Find where the given text appears and provide that cell's center as (X, Y) coordinate. 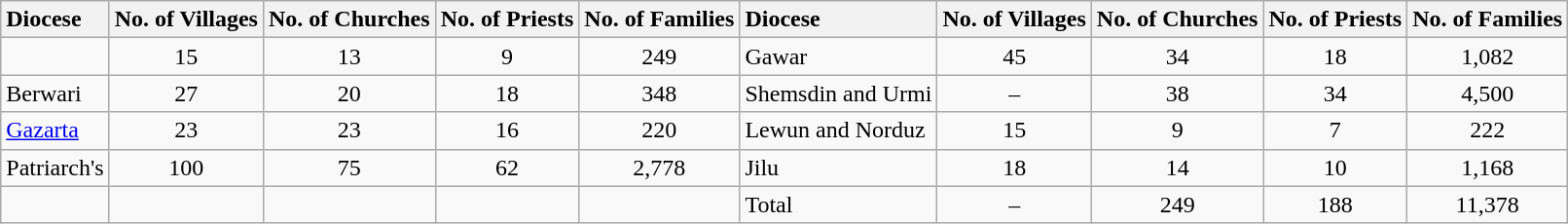
45 (1014, 56)
Patriarch's (55, 168)
Shemsdin and Urmi (839, 93)
Berwari (55, 93)
38 (1178, 93)
7 (1335, 131)
75 (348, 168)
188 (1335, 205)
1,082 (1487, 56)
1,168 (1487, 168)
16 (507, 131)
Total (839, 205)
Gawar (839, 56)
Lewun and Norduz (839, 131)
62 (507, 168)
2,778 (660, 168)
27 (186, 93)
11,378 (1487, 205)
10 (1335, 168)
Jilu (839, 168)
Gazarta (55, 131)
13 (348, 56)
222 (1487, 131)
100 (186, 168)
348 (660, 93)
14 (1178, 168)
220 (660, 131)
4,500 (1487, 93)
20 (348, 93)
